Scan for the cell matching the given text and deliver its (x, y) coordinate at center. 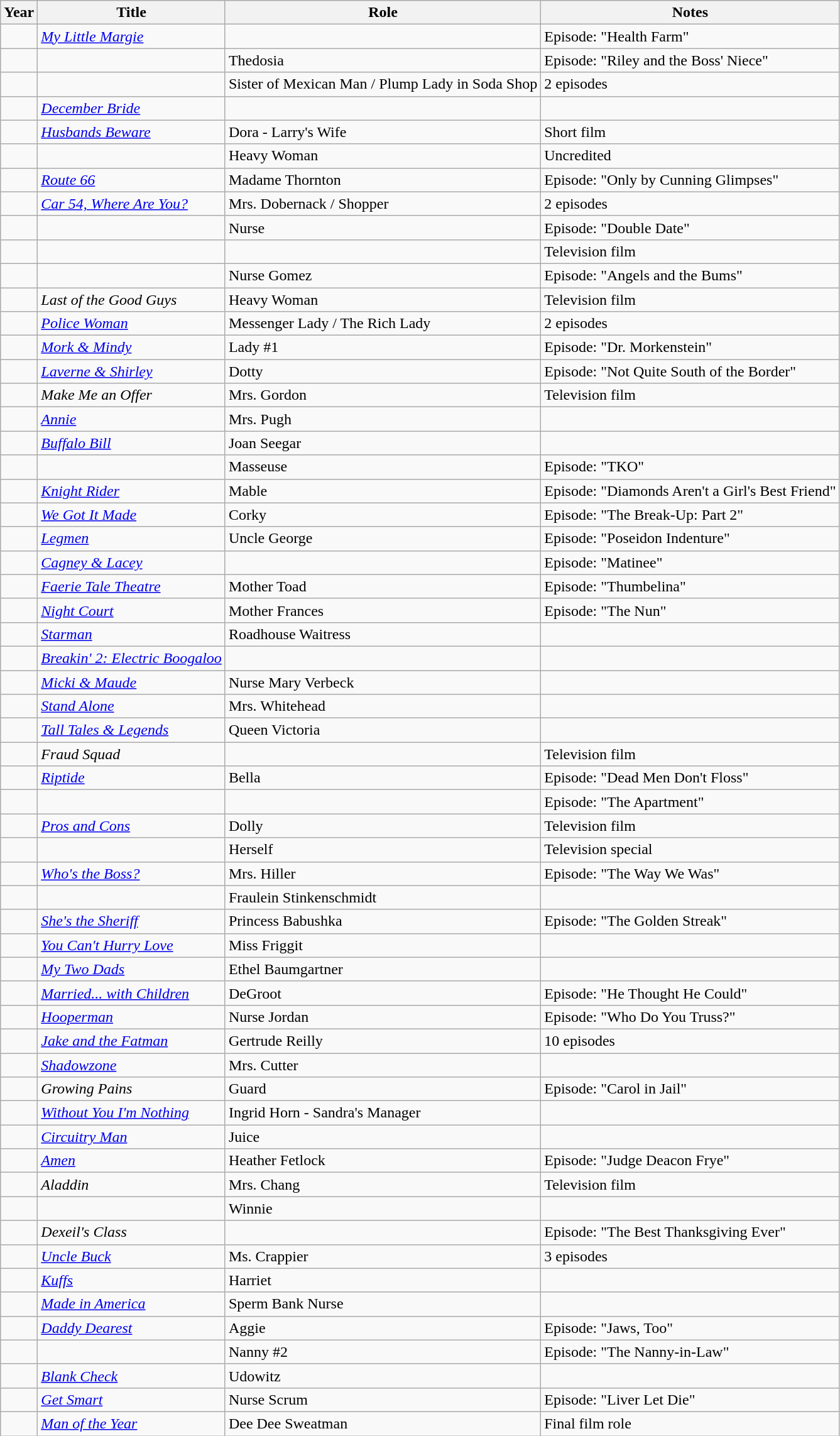
Joan Seegar (383, 443)
Legmen (132, 539)
Riptide (132, 778)
Ingrid Horn - Sandra's Manager (383, 1113)
Daddy Dearest (132, 1328)
Episode: "Judge Deacon Frye" (690, 1161)
My Little Margie (132, 36)
Masseuse (383, 467)
Man of the Year (132, 1423)
Episode: "Not Quite South of the Border" (690, 371)
Nurse (383, 227)
Tall Tales & Legends (132, 730)
My Two Dads (132, 969)
Harriet (383, 1280)
Who's the Boss? (132, 874)
Aggie (383, 1328)
Nurse Jordan (383, 1017)
Mother Toad (383, 586)
Mrs. Cutter (383, 1065)
Episode: "Riley and the Boss' Niece" (690, 60)
Episode: "The Apartment" (690, 802)
Messenger Lady / The Rich Lady (383, 324)
Night Court (132, 610)
Mrs. Whitehead (383, 706)
Roadhouse Waitress (383, 634)
Episode: "Jaws, Too" (690, 1328)
Growing Pains (132, 1089)
Hooperman (132, 1017)
Episode: "The Best Thanksgiving Ever" (690, 1232)
Police Woman (132, 324)
DeGroot (383, 993)
Episode: "Diamonds Aren't a Girl's Best Friend" (690, 491)
Thedosia (383, 60)
Title (132, 13)
Guard (383, 1089)
Amen (132, 1161)
Uncle George (383, 539)
Television special (690, 850)
Knight Rider (132, 491)
Without You I'm Nothing (132, 1113)
10 episodes (690, 1041)
3 episodes (690, 1256)
Role (383, 13)
Fraud Squad (132, 754)
Herself (383, 850)
Starman (132, 634)
Mork & Mindy (132, 348)
Nurse Gomez (383, 275)
Episode: "Carol in Jail" (690, 1089)
Udowitz (383, 1376)
Sperm Bank Nurse (383, 1304)
Get Smart (132, 1400)
Episode: "Poseidon Indenture" (690, 539)
December Bride (132, 108)
Fraulein Stinkenschmidt (383, 897)
Circuitry Man (132, 1137)
Episode: "Only by Cunning Glimpses" (690, 180)
Nurse Scrum (383, 1400)
Queen Victoria (383, 730)
Episode: "The Way We Was" (690, 874)
Mrs. Gordon (383, 395)
Mrs. Pugh (383, 419)
Dolly (383, 826)
Husbands Beware (132, 132)
Micki & Maude (132, 682)
Short film (690, 132)
Faerie Tale Theatre (132, 586)
Episode: "Thumbelina" (690, 586)
Episode: "Dr. Morkenstein" (690, 348)
Dora - Larry's Wife (383, 132)
Final film role (690, 1423)
Route 66 (132, 180)
Episode: "Double Date" (690, 227)
Dexeil's Class (132, 1232)
Episode: "The Break-Up: Part 2" (690, 515)
Made in America (132, 1304)
Bella (383, 778)
Nanny #2 (383, 1352)
Juice (383, 1137)
Princess Babushka (383, 921)
Uncredited (690, 156)
Lady #1 (383, 348)
We Got It Made (132, 515)
Pros and Cons (132, 826)
Mrs. Chang (383, 1185)
Married... with Children (132, 993)
Year (19, 13)
Winnie (383, 1209)
You Can't Hurry Love (132, 945)
Buffalo Bill (132, 443)
Cagney & Lacey (132, 562)
Madame Thornton (383, 180)
Ms. Crappier (383, 1256)
Episode: "Who Do You Truss?" (690, 1017)
Last of the Good Guys (132, 300)
Mother Frances (383, 610)
Mrs. Hiller (383, 874)
Episode: "TKO" (690, 467)
Episode: "Dead Men Don't Floss" (690, 778)
Make Me an Offer (132, 395)
Mable (383, 491)
Dotty (383, 371)
Breakin' 2: Electric Boogaloo (132, 658)
Episode: "Angels and the Bums" (690, 275)
Episode: "He Thought He Could" (690, 993)
Blank Check (132, 1376)
Episode: "Health Farm" (690, 36)
Ethel Baumgartner (383, 969)
Uncle Buck (132, 1256)
Sister of Mexican Man / Plump Lady in Soda Shop (383, 84)
Laverne & Shirley (132, 371)
Episode: "Matinee" (690, 562)
Heather Fetlock (383, 1161)
Dee Dee Sweatman (383, 1423)
Corky (383, 515)
Shadowzone (132, 1065)
Episode: "The Nun" (690, 610)
Kuffs (132, 1280)
Nurse Mary Verbeck (383, 682)
Aladdin (132, 1185)
Episode: "The Nanny-in-Law" (690, 1352)
Episode: "The Golden Streak" (690, 921)
Jake and the Fatman (132, 1041)
Car 54, Where Are You? (132, 204)
Annie (132, 419)
Gertrude Reilly (383, 1041)
She's the Sheriff (132, 921)
Miss Friggit (383, 945)
Mrs. Dobernack / Shopper (383, 204)
Stand Alone (132, 706)
Notes (690, 13)
Episode: "Liver Let Die" (690, 1400)
